Search for the cell housing the specified text and yield its (x, y) center coordinate. 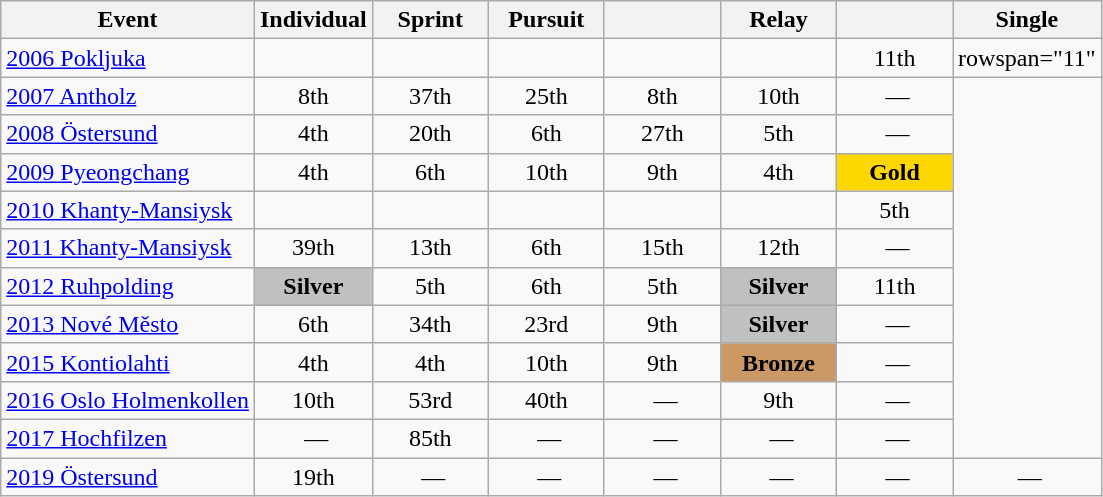
Event (128, 20)
13th (430, 248)
25th (546, 96)
2016 Oslo Holmenkollen (128, 400)
Bronze (778, 362)
85th (430, 438)
Relay (778, 20)
2008 Östersund (128, 134)
15th (662, 248)
Individual (313, 20)
2009 Pyeongchang (128, 172)
2006 Pokljuka (128, 58)
20th (430, 134)
Single (1028, 20)
2017 Hochfilzen (128, 438)
Sprint (430, 20)
23rd (546, 324)
40th (546, 400)
Pursuit (546, 20)
2015 Kontiolahti (128, 362)
37th (430, 96)
2019 Östersund (128, 477)
2012 Ruhpolding (128, 286)
34th (430, 324)
53rd (430, 400)
2010 Khanty-Mansiysk (128, 210)
12th (778, 248)
rowspan="11" (1028, 58)
19th (313, 477)
2007 Antholz (128, 96)
27th (662, 134)
2011 Khanty-Mansiysk (128, 248)
Gold (895, 172)
39th (313, 248)
2013 Nové Město (128, 324)
